Provide the (x, y) coordinate of the cell's center where the given text is located.  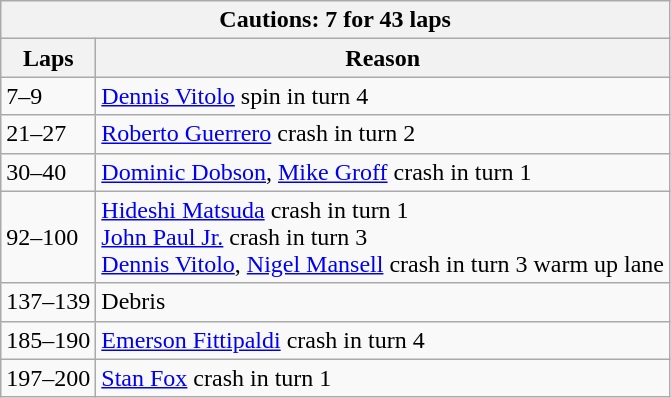
Laps (48, 58)
Reason (383, 58)
21–27 (48, 134)
Emerson Fittipaldi crash in turn 4 (383, 340)
197–200 (48, 378)
92–100 (48, 237)
30–40 (48, 172)
Dominic Dobson, Mike Groff crash in turn 1 (383, 172)
Debris (383, 302)
Stan Fox crash in turn 1 (383, 378)
Cautions: 7 for 43 laps (336, 20)
Dennis Vitolo spin in turn 4 (383, 96)
185–190 (48, 340)
Hideshi Matsuda crash in turn 1John Paul Jr. crash in turn 3Dennis Vitolo, Nigel Mansell crash in turn 3 warm up lane (383, 237)
Roberto Guerrero crash in turn 2 (383, 134)
7–9 (48, 96)
137–139 (48, 302)
